Provide the [X, Y] coordinate of the cell's center where the given text is located.  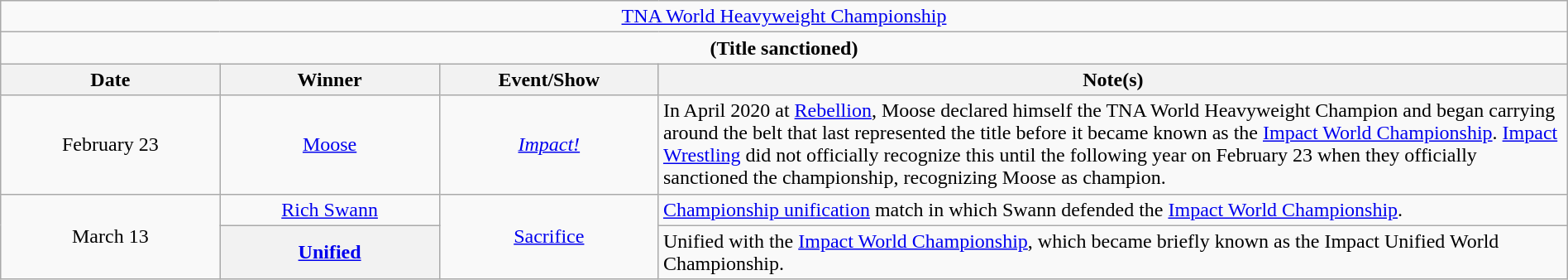
(Title sanctioned) [784, 48]
Event/Show [549, 80]
TNA World Heavyweight Championship [784, 17]
Moose [329, 144]
Impact! [549, 144]
Rich Swann [329, 210]
Championship unification match in which Swann defended the Impact World Championship. [1113, 210]
Winner [329, 80]
February 23 [111, 144]
Unified with the Impact World Championship, which became briefly known as the Impact Unified World Championship. [1113, 252]
Note(s) [1113, 80]
Sacrifice [549, 237]
Date [111, 80]
Unified [329, 252]
March 13 [111, 237]
